Capture the cell that displays the provided text and extract its (x, y) central coordinate. 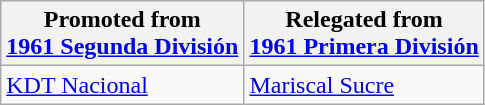
Promoted from1961 Segunda División (122, 34)
Relegated from1961 Primera División (364, 34)
KDT Nacional (122, 85)
Mariscal Sucre (364, 85)
